Detect which cell encompasses the target text, then output its (x, y) center coordinate. 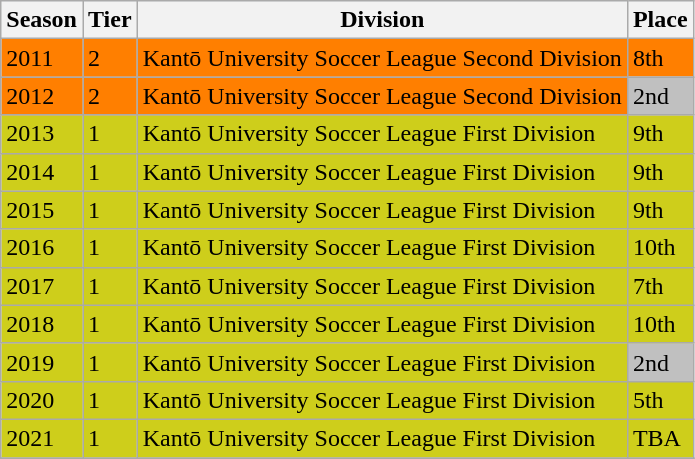
2014 (42, 172)
7th (660, 286)
Division (382, 20)
5th (660, 400)
2012 (42, 96)
TBA (660, 438)
2015 (42, 210)
Place (660, 20)
2011 (42, 58)
8th (660, 58)
2020 (42, 400)
2016 (42, 248)
2017 (42, 286)
Season (42, 20)
2019 (42, 362)
2018 (42, 324)
2021 (42, 438)
Tier (110, 20)
2013 (42, 134)
